Return [X, Y] of the center of cell containing provided text 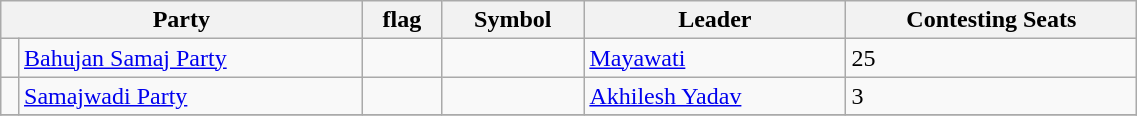
Party [182, 20]
Mayawati [715, 58]
Contesting Seats [992, 20]
Symbol [513, 20]
Bahujan Samaj Party [190, 58]
25 [992, 58]
Leader [715, 20]
Samajwadi Party [190, 96]
3 [992, 96]
flag [402, 20]
Akhilesh Yadav [715, 96]
